Capture the cell that displays the provided text and extract its (x, y) central coordinate. 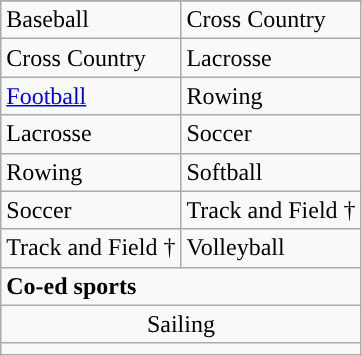
Football (91, 96)
Co-ed sports (181, 286)
Volleyball (271, 248)
Softball (271, 172)
Baseball (91, 20)
Sailing (181, 324)
